Return the (X, Y) coordinate for the center point of the cell that contains the specified text.  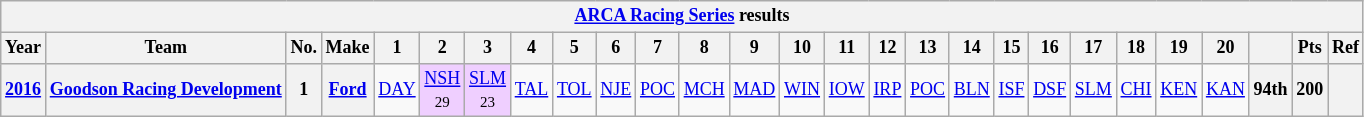
19 (1179, 48)
No. (304, 48)
14 (972, 48)
5 (574, 48)
NSH29 (442, 90)
20 (1226, 48)
Year (24, 48)
2016 (24, 90)
4 (531, 48)
Goodson Racing Development (166, 90)
7 (658, 48)
16 (1050, 48)
Ford (348, 90)
2 (442, 48)
DSF (1050, 90)
SLM23 (488, 90)
17 (1093, 48)
IRP (888, 90)
IOW (846, 90)
18 (1136, 48)
WIN (802, 90)
Team (166, 48)
ISF (1012, 90)
11 (846, 48)
12 (888, 48)
MAD (754, 90)
KEN (1179, 90)
MCH (704, 90)
CHI (1136, 90)
TAL (531, 90)
DAY (397, 90)
13 (928, 48)
10 (802, 48)
8 (704, 48)
BLN (972, 90)
NJE (616, 90)
3 (488, 48)
Make (348, 48)
SLM (1093, 90)
200 (1310, 90)
Pts (1310, 48)
6 (616, 48)
15 (1012, 48)
KAN (1226, 90)
TOL (574, 90)
9 (754, 48)
ARCA Racing Series results (682, 16)
94th (1270, 90)
Ref (1346, 48)
